Extract the [x, y] coordinate from the center of the cell holding the provided text.  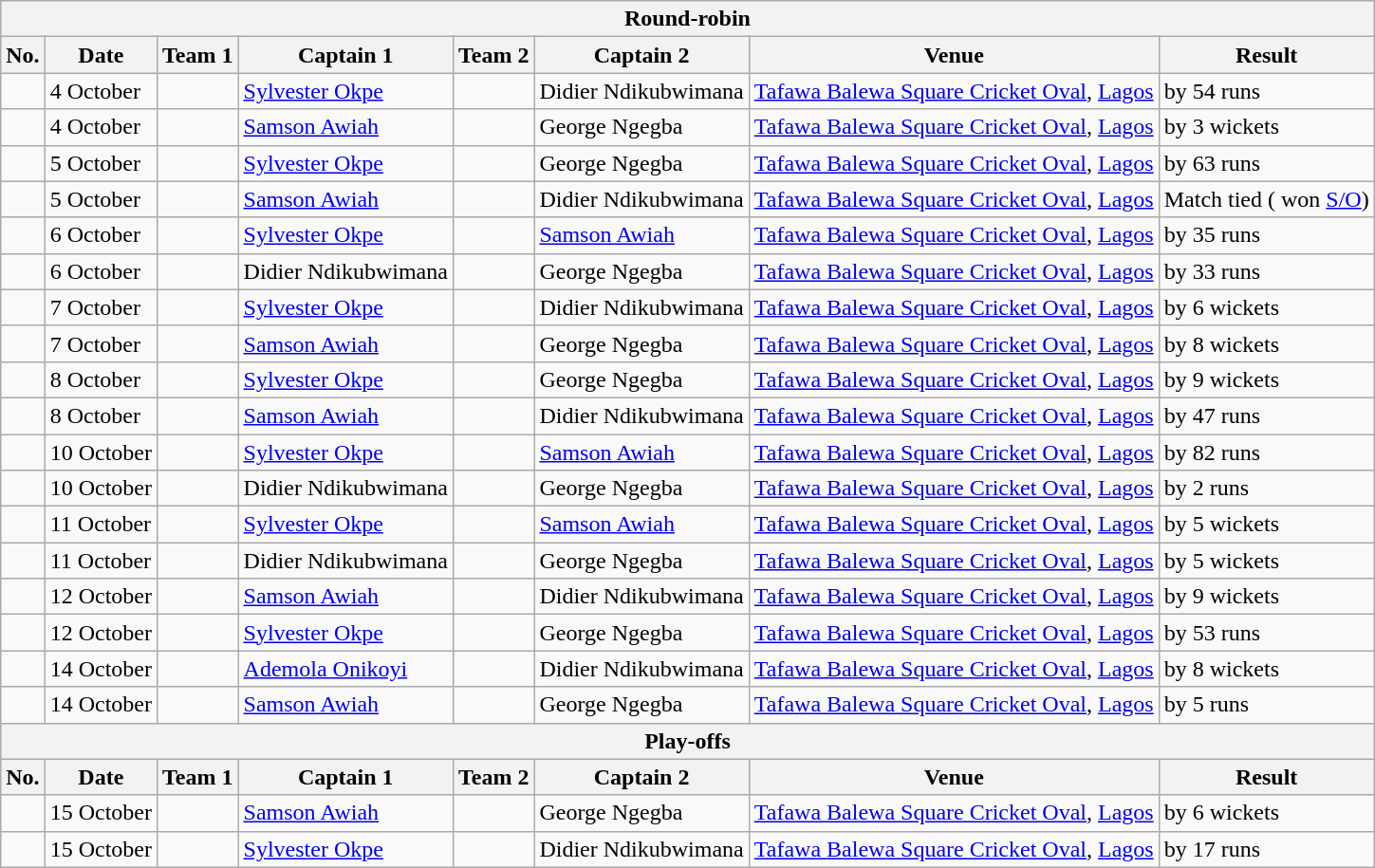
Play-offs [687, 741]
by 82 runs [1266, 452]
by 53 runs [1266, 633]
Match tied ( won S/O) [1266, 199]
by 17 runs [1266, 849]
by 33 runs [1266, 271]
by 54 runs [1266, 91]
by 35 runs [1266, 235]
by 3 wickets [1266, 127]
Round-robin [687, 19]
by 5 runs [1266, 705]
Ademola Onikoyi [345, 669]
by 2 runs [1266, 489]
by 47 runs [1266, 416]
by 63 runs [1266, 163]
